Return (X, Y) of the center of cell containing provided text 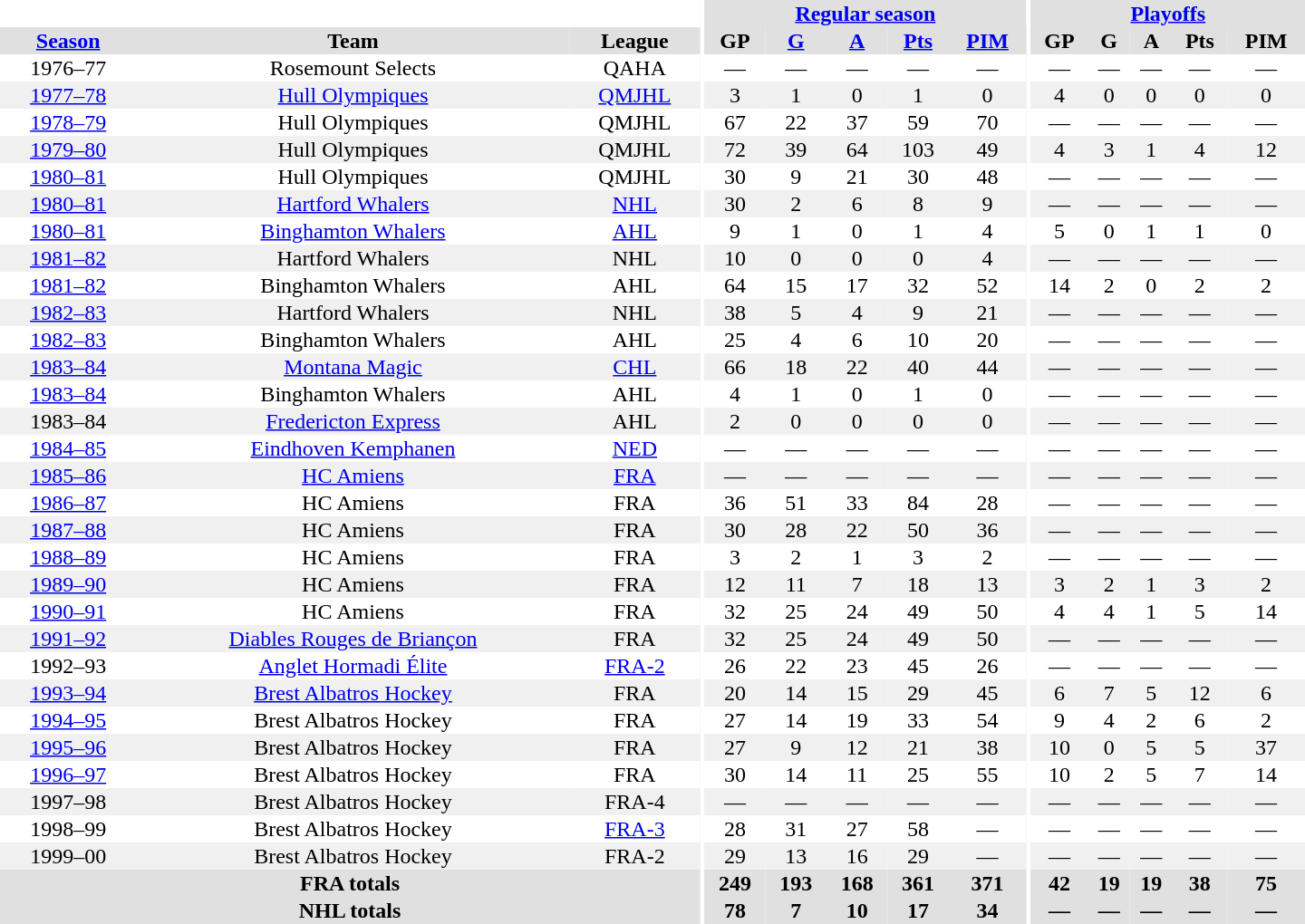
58 (917, 829)
NHL totals (350, 910)
1977–78 (68, 95)
48 (988, 177)
193 (796, 883)
103 (917, 149)
1992–93 (68, 666)
Diables Rouges de Briançon (353, 639)
CHL (634, 367)
FRA-4 (634, 802)
1979–80 (68, 149)
1978–79 (68, 122)
Anglet Hormadi Élite (353, 666)
Rosemount Selects (353, 68)
55 (988, 775)
FRA-3 (634, 829)
8 (917, 204)
1988–89 (68, 557)
1996–97 (68, 775)
1976–77 (68, 68)
66 (734, 367)
1990–91 (68, 611)
67 (734, 122)
75 (1266, 883)
72 (734, 149)
31 (796, 829)
371 (988, 883)
Montana Magic (353, 367)
1991–92 (68, 639)
84 (917, 503)
52 (988, 285)
40 (917, 367)
1999–00 (68, 856)
34 (988, 910)
Season (68, 41)
Eindhoven Kemphanen (353, 448)
1998–99 (68, 829)
23 (857, 666)
1997–98 (68, 802)
Playoffs (1168, 14)
QAHA (634, 68)
39 (796, 149)
1993–94 (68, 693)
1995–96 (68, 747)
44 (988, 367)
1987–88 (68, 530)
Regular season (865, 14)
1984–85 (68, 448)
249 (734, 883)
78 (734, 910)
1989–90 (68, 584)
42 (1060, 883)
1985–86 (68, 476)
361 (917, 883)
NED (634, 448)
54 (988, 720)
Fredericton Express (353, 421)
FRA totals (350, 883)
70 (988, 122)
1986–87 (68, 503)
168 (857, 883)
59 (917, 122)
16 (857, 856)
Team (353, 41)
1994–95 (68, 720)
League (634, 41)
51 (796, 503)
